Provide the [X, Y] coordinate of the cell's center where the given text is located.  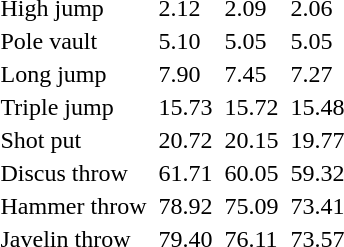
15.72 [252, 107]
5.05 [252, 41]
75.09 [252, 206]
5.10 [186, 41]
7.90 [186, 74]
7.45 [252, 74]
15.73 [186, 107]
20.72 [186, 140]
78.92 [186, 206]
20.15 [252, 140]
61.71 [186, 173]
60.05 [252, 173]
